Extract the [X, Y] coordinate from the center of the cell holding the provided text.  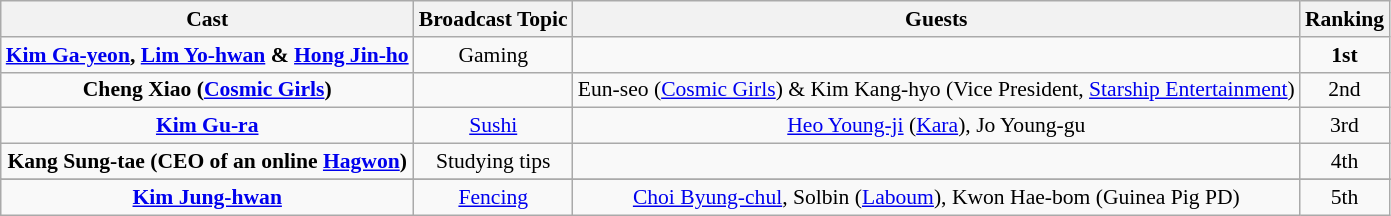
Fencing [494, 197]
2nd [1344, 90]
Cheng Xiao (Cosmic Girls) [208, 90]
Choi Byung-chul, Solbin (Laboum), Kwon Hae-bom (Guinea Pig PD) [936, 197]
Kim Ga-yeon, Lim Yo-hwan & Hong Jin-ho [208, 55]
Kim Jung-hwan [208, 197]
Kim Gu-ra [208, 126]
Kang Sung-tae (CEO of an online Hagwon) [208, 162]
4th [1344, 162]
5th [1344, 197]
Sushi [494, 126]
Ranking [1344, 19]
Studying tips [494, 162]
Heo Young-ji (Kara), Jo Young-gu [936, 126]
Cast [208, 19]
Gaming [494, 55]
Eun-seo (Cosmic Girls) & Kim Kang-hyo (Vice President, Starship Entertainment) [936, 90]
Broadcast Topic [494, 19]
3rd [1344, 126]
Guests [936, 19]
1st [1344, 55]
